Return (x, y) of the center of cell containing provided text 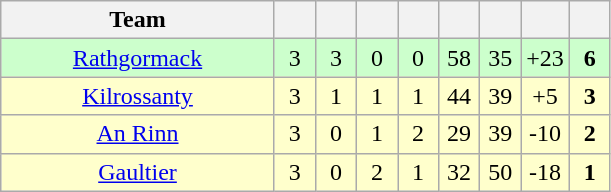
Team (138, 20)
58 (460, 58)
Rathgormack (138, 58)
29 (460, 134)
-18 (546, 172)
6 (590, 58)
-10 (546, 134)
Gaultier (138, 172)
Kilrossanty (138, 96)
+5 (546, 96)
35 (500, 58)
+23 (546, 58)
44 (460, 96)
32 (460, 172)
An Rinn (138, 134)
50 (500, 172)
